Search for the cell housing the specified text and yield its (X, Y) center coordinate. 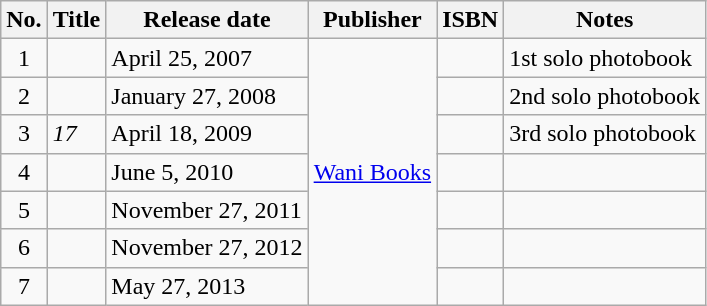
4 (24, 172)
5 (24, 210)
3 (24, 134)
April 25, 2007 (207, 58)
Publisher (372, 20)
7 (24, 286)
January 27, 2008 (207, 96)
November 27, 2012 (207, 248)
1st solo photobook (605, 58)
Title (76, 20)
ISBN (470, 20)
3rd solo photobook (605, 134)
No. (24, 20)
Wani Books (372, 172)
2 (24, 96)
June 5, 2010 (207, 172)
May 27, 2013 (207, 286)
April 18, 2009 (207, 134)
6 (24, 248)
2nd solo photobook (605, 96)
17 (76, 134)
1 (24, 58)
Notes (605, 20)
November 27, 2011 (207, 210)
Release date (207, 20)
